Determine the [x, y] coordinate at the center of the cell enclosing the given text.  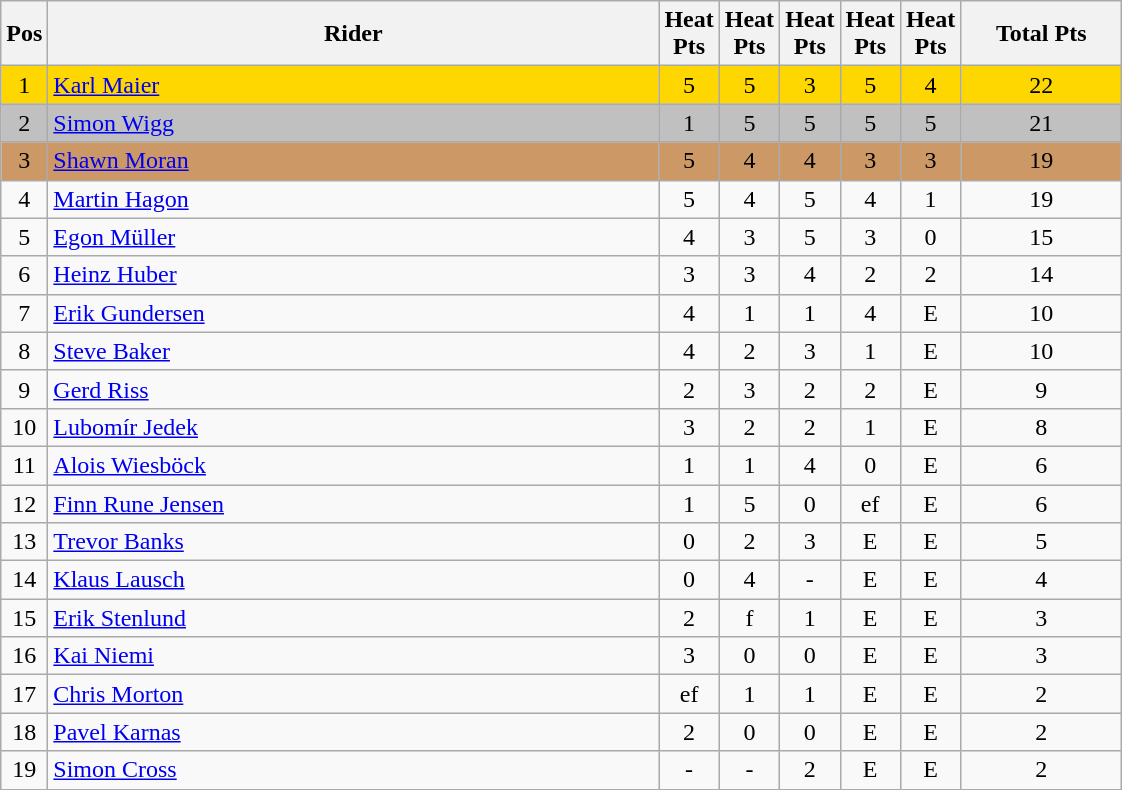
Erik Gundersen [354, 313]
f [749, 618]
Alois Wiesböck [354, 465]
Simon Cross [354, 770]
Finn Rune Jensen [354, 503]
17 [24, 694]
Lubomír Jedek [354, 427]
Martin Hagon [354, 199]
Gerd Riss [354, 389]
Steve Baker [354, 351]
Karl Maier [354, 85]
Pavel Karnas [354, 732]
21 [1042, 123]
Erik Stenlund [354, 618]
16 [24, 656]
Rider [354, 34]
Kai Niemi [354, 656]
12 [24, 503]
Simon Wigg [354, 123]
7 [24, 313]
Klaus Lausch [354, 580]
11 [24, 465]
Heinz Huber [354, 275]
22 [1042, 85]
Total Pts [1042, 34]
Trevor Banks [354, 542]
13 [24, 542]
Pos [24, 34]
Shawn Moran [354, 161]
18 [24, 732]
Chris Morton [354, 694]
Egon Müller [354, 237]
